Detect which cell encompasses the target text, then output its [x, y] center coordinate. 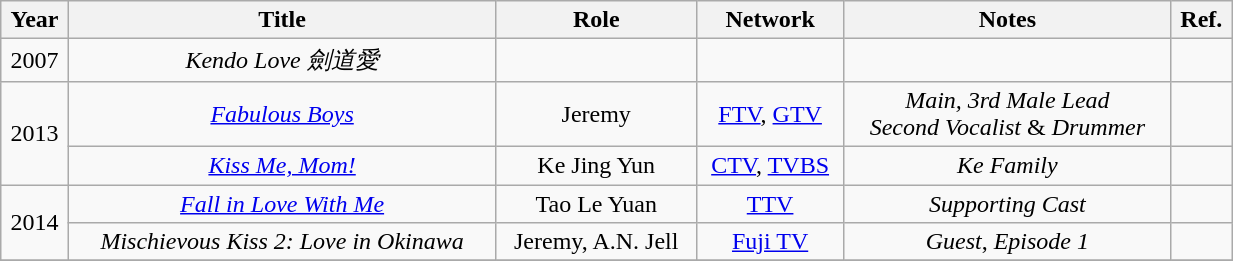
Year [34, 20]
Supporting Cast [1008, 203]
Fuji TV [770, 242]
2014 [34, 222]
Network [770, 20]
Jeremy, A.N. Jell [596, 242]
CTV, TVBS [770, 165]
Fall in Love With Me [282, 203]
2013 [34, 132]
Tao Le Yuan [596, 203]
Kendo Love 劍道愛 [282, 60]
Mischievous Kiss 2: Love in Okinawa [282, 242]
Main, 3rd Male LeadSecond Vocalist & Drummer [1008, 114]
Title [282, 20]
Ref. [1202, 20]
Kiss Me, Mom! [282, 165]
Notes [1008, 20]
Jeremy [596, 114]
Ke Family [1008, 165]
Ke Jing Yun [596, 165]
2007 [34, 60]
Guest, Episode 1 [1008, 242]
Role [596, 20]
TTV [770, 203]
Fabulous Boys [282, 114]
FTV, GTV [770, 114]
